Find where the given text appears and provide that cell's center as (X, Y) coordinate. 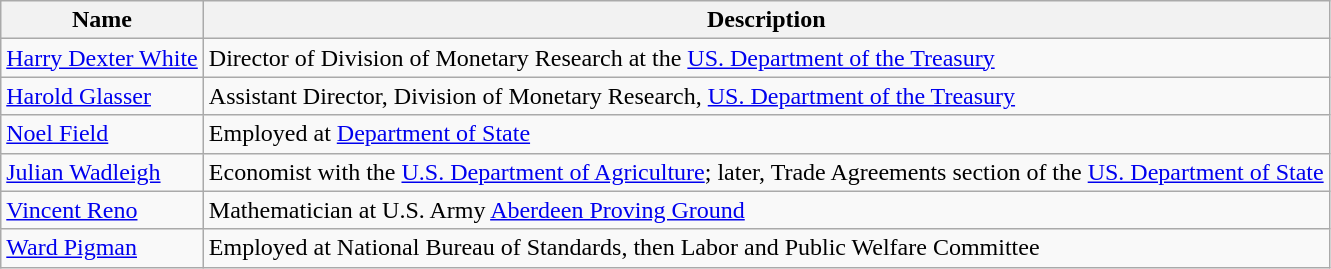
Description (766, 20)
Employed at National Bureau of Standards, then Labor and Public Welfare Committee (766, 248)
Harold Glasser (102, 96)
Vincent Reno (102, 210)
Mathematician at U.S. Army Aberdeen Proving Ground (766, 210)
Ward Pigman (102, 248)
Harry Dexter White (102, 58)
Assistant Director, Division of Monetary Research, US. Department of the Treasury (766, 96)
Name (102, 20)
Noel Field (102, 134)
Economist with the U.S. Department of Agriculture; later, Trade Agreements section of the US. Department of State (766, 172)
Employed at Department of State (766, 134)
Director of Division of Monetary Research at the US. Department of the Treasury (766, 58)
Julian Wadleigh (102, 172)
